Return the (X, Y) coordinate for the center point of the cell that contains the specified text.  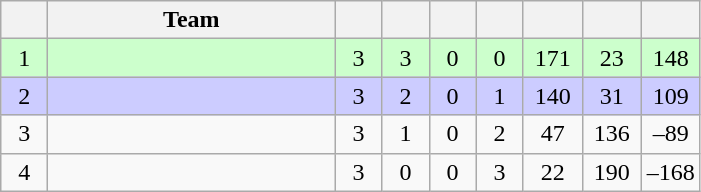
31 (612, 96)
148 (670, 58)
22 (552, 172)
–89 (670, 134)
190 (612, 172)
47 (552, 134)
109 (670, 96)
171 (552, 58)
23 (612, 58)
4 (24, 172)
140 (552, 96)
136 (612, 134)
–168 (670, 172)
Team (192, 20)
